Locate the cell with the specified text and output its (X, Y) center coordinate. 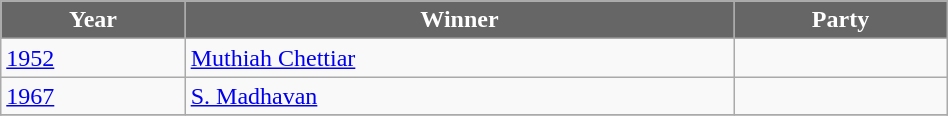
1952 (93, 58)
Year (93, 20)
Winner (460, 20)
S. Madhavan (460, 96)
Muthiah Chettiar (460, 58)
Party (840, 20)
1967 (93, 96)
